Scan for the cell matching the given text and deliver its (x, y) coordinate at center. 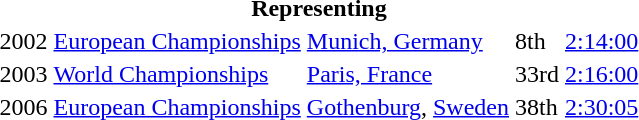
8th (538, 41)
Munich, Germany (408, 41)
Paris, France (408, 74)
World Championships (177, 74)
European Championships (177, 41)
33rd (538, 74)
